Scan for the cell matching the given text and deliver its [x, y] coordinate at center. 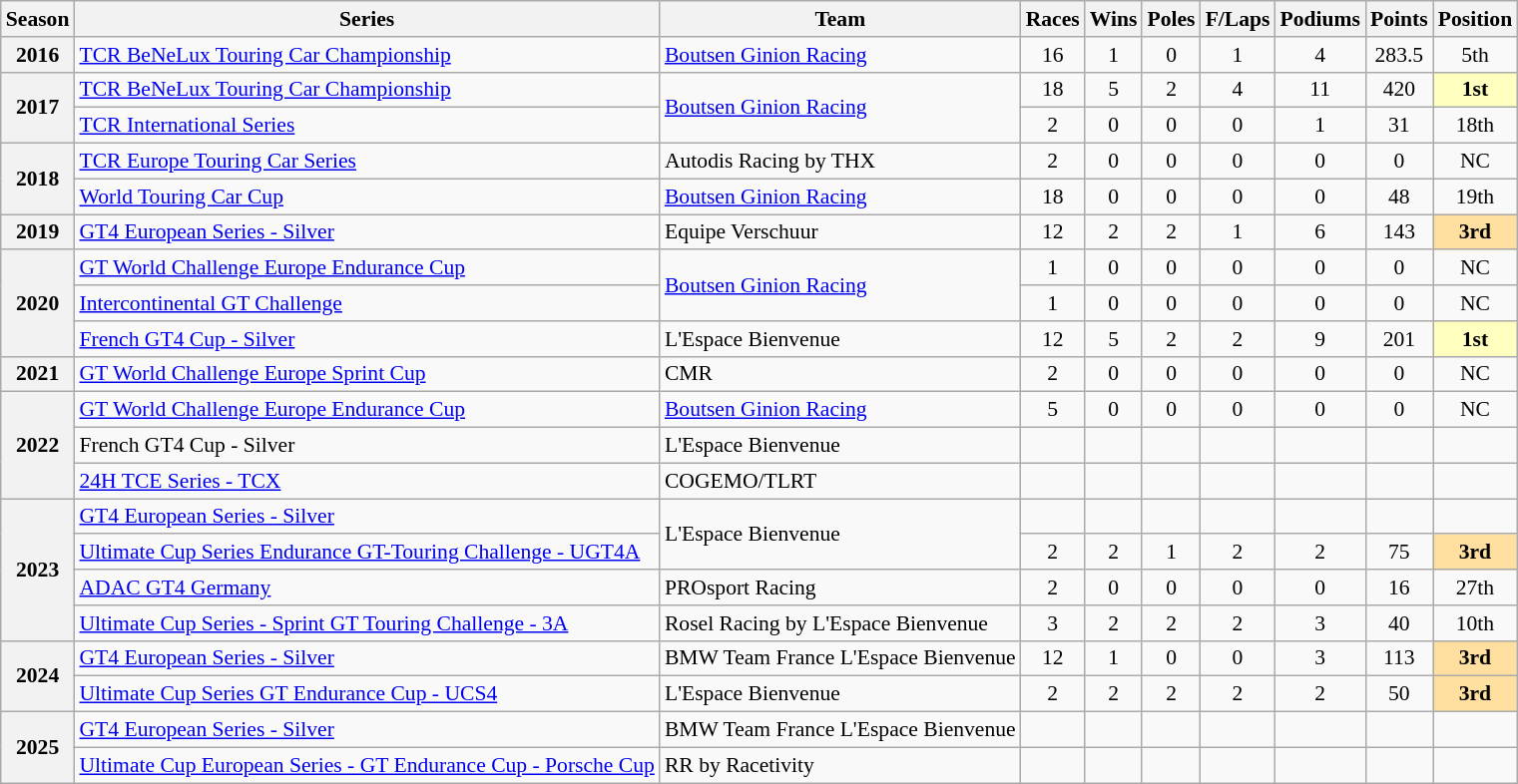
TCR Europe Touring Car Series [366, 162]
201 [1399, 339]
2022 [38, 445]
Ultimate Cup Series Endurance GT-Touring Challenge - UGT4A [366, 553]
18th [1475, 126]
40 [1399, 623]
GT World Challenge Europe Sprint Cup [366, 374]
Equipe Verschuur [840, 232]
Rosel Racing by L'Espace Bienvenue [840, 623]
ADAC GT4 Germany [366, 588]
Autodis Racing by THX [840, 162]
24H TCE Series - TCX [366, 481]
2016 [38, 55]
2019 [38, 232]
2024 [38, 676]
Ultimate Cup Series GT Endurance Cup - UCS4 [366, 694]
19th [1475, 196]
6 [1319, 232]
CMR [840, 374]
Wins [1114, 19]
27th [1475, 588]
2020 [38, 303]
2018 [38, 180]
Races [1053, 19]
48 [1399, 196]
9 [1319, 339]
Ultimate Cup European Series - GT Endurance Cup - Porsche Cup [366, 765]
143 [1399, 232]
113 [1399, 658]
11 [1319, 90]
Ultimate Cup Series - Sprint GT Touring Challenge - 3A [366, 623]
TCR International Series [366, 126]
F/Laps [1238, 19]
RR by Racetivity [840, 765]
10th [1475, 623]
Series [366, 19]
75 [1399, 553]
Season [38, 19]
Position [1475, 19]
5th [1475, 55]
420 [1399, 90]
283.5 [1399, 55]
Team [840, 19]
50 [1399, 694]
COGEMO/TLRT [840, 481]
PROsport Racing [840, 588]
Podiums [1319, 19]
31 [1399, 126]
Poles [1171, 19]
2021 [38, 374]
2023 [38, 570]
World Touring Car Cup [366, 196]
Points [1399, 19]
2025 [38, 748]
2017 [38, 108]
Intercontinental GT Challenge [366, 303]
